Locate the cell with the specified text and output its [x, y] center coordinate. 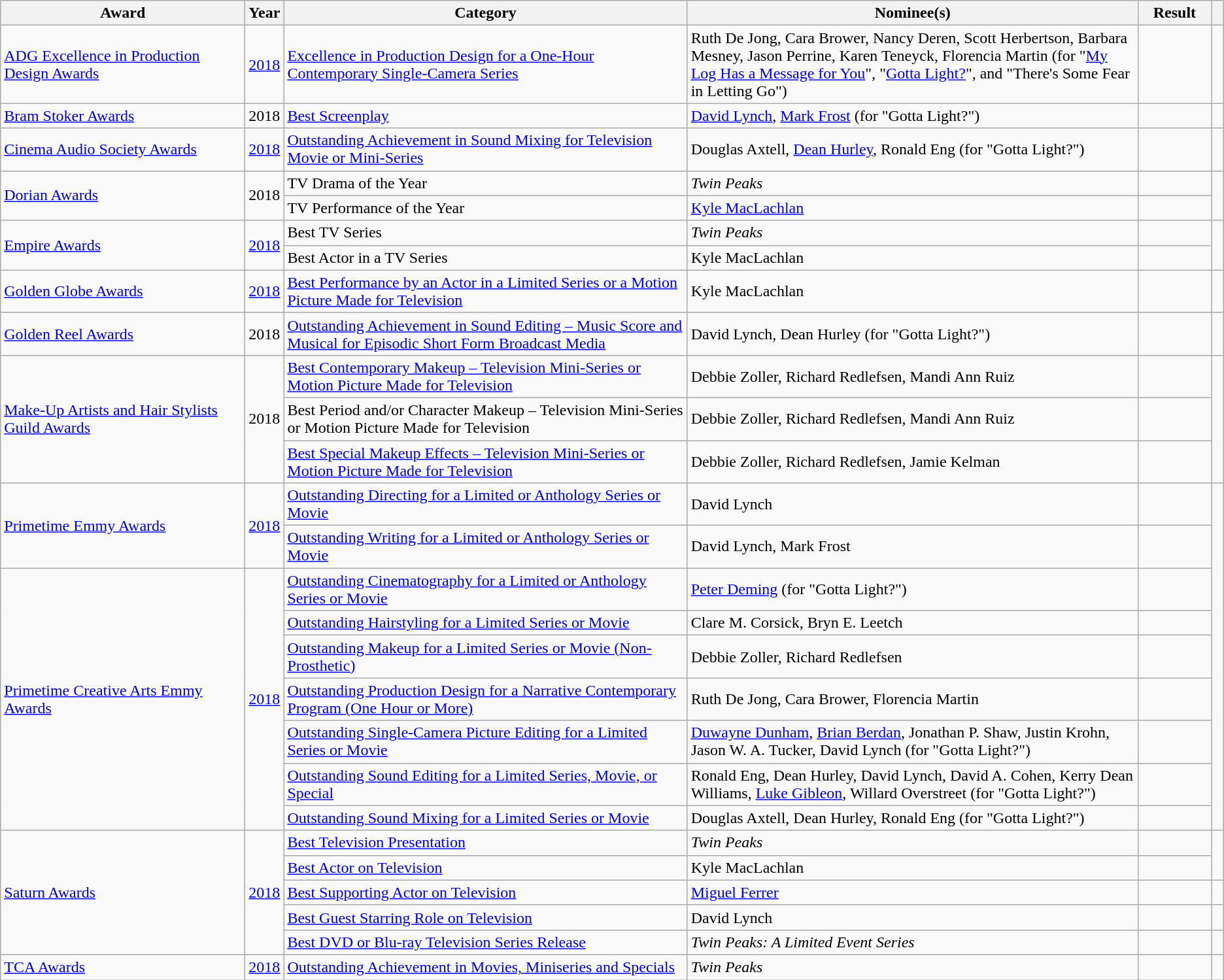
Saturn Awards [123, 892]
Category [485, 13]
Primetime Creative Arts Emmy Awards [123, 700]
Outstanding Sound Mixing for a Limited Series or Movie [485, 818]
Twin Peaks: A Limited Event Series [913, 942]
TCA Awards [123, 967]
TV Performance of the Year [485, 208]
Peter Deming (for "Gotta Light?") [913, 590]
Empire Awards [123, 245]
Outstanding Makeup for a Limited Series or Movie (Non-Prosthetic) [485, 656]
Outstanding Writing for a Limited or Anthology Series or Movie [485, 547]
Outstanding Achievement in Movies, Miniseries and Specials [485, 967]
Best TV Series [485, 233]
Outstanding Achievement in Sound Mixing for Television Movie or Mini-Series [485, 149]
Primetime Emmy Awards [123, 526]
Clare M. Corsick, Bryn E. Leetch [913, 623]
David Lynch, Dean Hurley (for "Gotta Light?") [913, 333]
Debbie Zoller, Richard Redlefsen [913, 656]
Best Actor on Television [485, 868]
Golden Globe Awards [123, 292]
Best Television Presentation [485, 843]
Best DVD or Blu-ray Television Series Release [485, 942]
David Lynch, Mark Frost (for "Gotta Light?") [913, 116]
Bram Stoker Awards [123, 116]
Best Supporting Actor on Television [485, 892]
ADG Excellence in Production Design Awards [123, 64]
Outstanding Sound Editing for a Limited Series, Movie, or Special [485, 785]
Best Period and/or Character Makeup – Television Mini-Series or Motion Picture Made for Television [485, 418]
Outstanding Cinematography for a Limited or Anthology Series or Movie [485, 590]
Excellence in Production Design for a One-Hour Contemporary Single-Camera Series [485, 64]
Duwayne Dunham, Brian Berdan, Jonathan P. Shaw, Justin Krohn, Jason W. A. Tucker, David Lynch (for "Gotta Light?") [913, 741]
Nominee(s) [913, 13]
Best Special Makeup Effects – Television Mini-Series or Motion Picture Made for Television [485, 462]
Best Performance by an Actor in a Limited Series or a Motion Picture Made for Television [485, 292]
Year [264, 13]
Outstanding Hairstyling for a Limited Series or Movie [485, 623]
TV Drama of the Year [485, 183]
Outstanding Achievement in Sound Editing – Music Score and Musical for Episodic Short Form Broadcast Media [485, 333]
Make-Up Artists and Hair Stylists Guild Awards [123, 418]
Result [1174, 13]
Cinema Audio Society Awards [123, 149]
Best Actor in a TV Series [485, 258]
Award [123, 13]
Outstanding Production Design for a Narrative Contemporary Program (One Hour or More) [485, 700]
Golden Reel Awards [123, 333]
Outstanding Directing for a Limited or Anthology Series or Movie [485, 505]
David Lynch, Mark Frost [913, 547]
Ruth De Jong, Cara Brower, Florencia Martin [913, 700]
Miguel Ferrer [913, 892]
Best Guest Starring Role on Television [485, 917]
Dorian Awards [123, 195]
Best Screenplay [485, 116]
Ronald Eng, Dean Hurley, David Lynch, David A. Cohen, Kerry Dean Williams, Luke Gibleon, Willard Overstreet (for "Gotta Light?") [913, 785]
Outstanding Single-Camera Picture Editing for a Limited Series or Movie [485, 741]
Best Contemporary Makeup – Television Mini-Series or Motion Picture Made for Television [485, 377]
Debbie Zoller, Richard Redlefsen, Jamie Kelman [913, 462]
